Provide the (X, Y) coordinate of the cell's center where the given text is located.  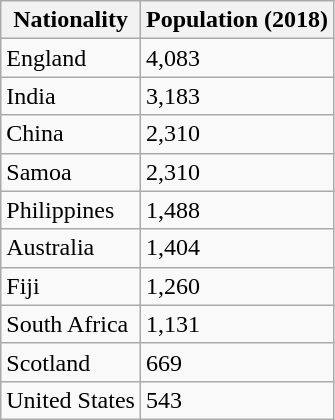
1,260 (236, 286)
669 (236, 362)
Samoa (71, 172)
China (71, 134)
India (71, 96)
1,131 (236, 324)
Philippines (71, 210)
Scotland (71, 362)
4,083 (236, 58)
South Africa (71, 324)
England (71, 58)
Fiji (71, 286)
3,183 (236, 96)
Australia (71, 248)
1,404 (236, 248)
Population (2018) (236, 20)
Nationality (71, 20)
543 (236, 400)
United States (71, 400)
1,488 (236, 210)
